Capture the cell that displays the provided text and extract its (x, y) central coordinate. 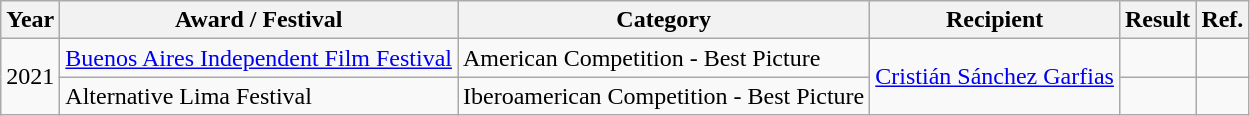
Buenos Aires Independent Film Festival (259, 58)
Category (664, 20)
Recipient (995, 20)
Award / Festival (259, 20)
Iberoamerican Competition - Best Picture (664, 96)
Ref. (1222, 20)
American Competition - Best Picture (664, 58)
Result (1157, 20)
Cristián Sánchez Garfias (995, 77)
Alternative Lima Festival (259, 96)
Year (30, 20)
2021 (30, 77)
